Identify which cell holds the provided text, then report its (x, y) central coordinate. 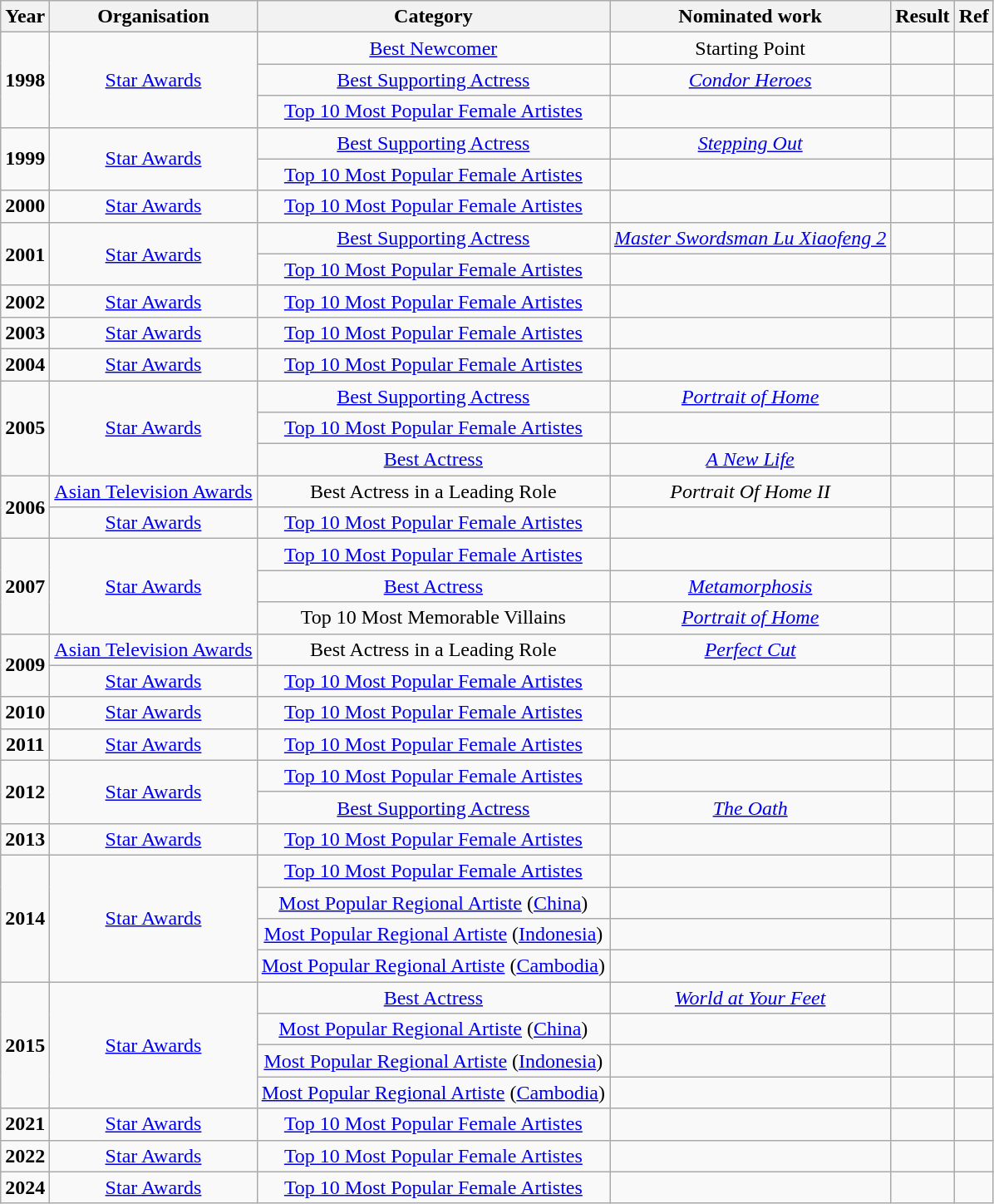
Year (25, 17)
Perfect Cut (750, 649)
Nominated work (750, 17)
Ref (974, 17)
2012 (25, 792)
2021 (25, 1124)
1999 (25, 159)
2002 (25, 301)
World at Your Feet (750, 998)
2006 (25, 507)
Condor Heroes (750, 80)
2003 (25, 333)
A New Life (750, 460)
1998 (25, 80)
Starting Point (750, 48)
2007 (25, 586)
2013 (25, 839)
Portrait Of Home II (750, 491)
2010 (25, 713)
2004 (25, 364)
2011 (25, 744)
2014 (25, 918)
2015 (25, 1045)
Stepping Out (750, 143)
2022 (25, 1156)
Category (433, 17)
Metamorphosis (750, 586)
2009 (25, 665)
Top 10 Most Memorable Villains (433, 618)
2005 (25, 428)
2024 (25, 1187)
Best Newcomer (433, 48)
2001 (25, 254)
2000 (25, 206)
Master Swordsman Lu Xiaofeng 2 (750, 238)
Result (923, 17)
The Oath (750, 807)
Organisation (153, 17)
